Determine the [X, Y] coordinate at the center of the cell enclosing the given text.  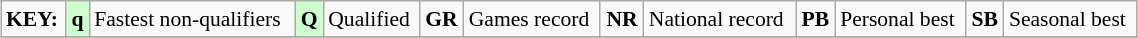
SB [985, 19]
GR [442, 19]
Qualified [371, 19]
National record [720, 19]
q [78, 19]
Q [309, 19]
Fastest non-qualifiers [192, 19]
KEY: [34, 19]
PB [816, 19]
Personal best [900, 19]
Games record [532, 19]
Seasonal best [1070, 19]
NR [622, 19]
